From the cell containing the given text, extract its center point as [X, Y] coordinate. 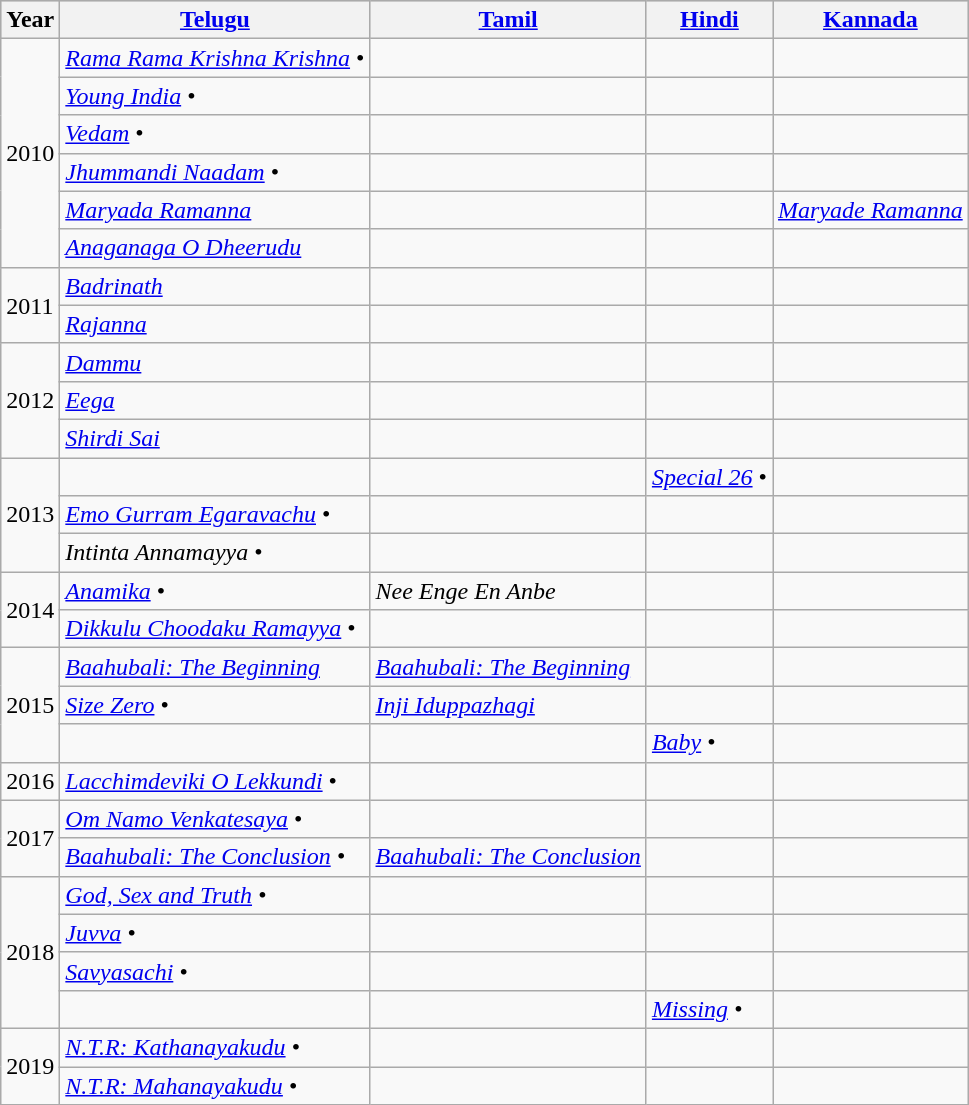
Badrinath [215, 286]
Rama Rama Krishna Krishna • [215, 58]
Young India • [215, 96]
Inji Iduppazhagi [508, 705]
Baahubali: The Conclusion [508, 857]
2018 [30, 952]
Tamil [508, 20]
2010 [30, 153]
Kannada [870, 20]
N.T.R: Mahanayakudu • [215, 1085]
Savyasachi • [215, 971]
2014 [30, 610]
Dammu [215, 362]
Emo Gurram Egaravachu • [215, 515]
N.T.R: Kathanayakudu • [215, 1047]
2016 [30, 781]
Eega [215, 400]
Nee Enge En Anbe [508, 591]
Shirdi Sai [215, 438]
Vedam • [215, 134]
Intinta Annamayya • [215, 553]
2017 [30, 838]
Om Namo Venkatesaya • [215, 819]
Anaganaga O Dheerudu [215, 248]
Special 26 • [709, 477]
Maryade Ramanna [870, 210]
Rajanna [215, 324]
Baahubali: The Conclusion • [215, 857]
Juvva • [215, 933]
Anamika • [215, 591]
2011 [30, 305]
Telugu [215, 20]
Dikkulu Choodaku Ramayya • [215, 629]
2012 [30, 400]
Size Zero • [215, 705]
2015 [30, 705]
Baby • [709, 743]
Hindi [709, 20]
2013 [30, 515]
Lacchimdeviki O Lekkundi • [215, 781]
Missing • [709, 1009]
God, Sex and Truth • [215, 895]
Maryada Ramanna [215, 210]
Year [30, 20]
Jhummandi Naadam • [215, 172]
2019 [30, 1066]
